Return (X, Y) of the center of cell containing provided text 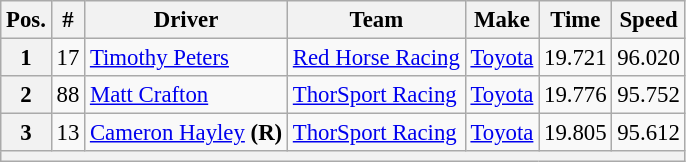
19.776 (576, 95)
Time (576, 20)
19.805 (576, 133)
3 (26, 133)
Cameron Hayley (R) (186, 133)
Team (377, 20)
Timothy Peters (186, 58)
Matt Crafton (186, 95)
19.721 (576, 58)
Make (502, 20)
Driver (186, 20)
96.020 (648, 58)
Pos. (26, 20)
95.612 (648, 133)
Red Horse Racing (377, 58)
2 (26, 95)
95.752 (648, 95)
17 (68, 58)
13 (68, 133)
88 (68, 95)
1 (26, 58)
# (68, 20)
Speed (648, 20)
